Capture the cell that displays the provided text and extract its [x, y] central coordinate. 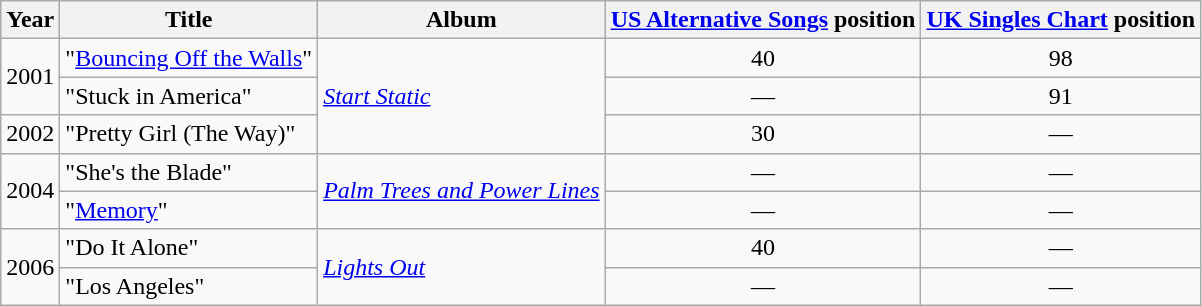
91 [1061, 96]
2002 [30, 134]
UK Singles Chart position [1061, 20]
"Stuck in America" [189, 96]
Lights Out [462, 267]
2001 [30, 77]
2006 [30, 267]
Title [189, 20]
Start Static [462, 96]
Year [30, 20]
"Do It Alone" [189, 248]
98 [1061, 58]
"Los Angeles" [189, 286]
"Pretty Girl (The Way)" [189, 134]
"Memory" [189, 210]
"Bouncing Off the Walls" [189, 58]
30 [763, 134]
"She's the Blade" [189, 172]
Palm Trees and Power Lines [462, 191]
US Alternative Songs position [763, 20]
Album [462, 20]
2004 [30, 191]
